From the cell containing the given text, extract its center point as (x, y) coordinate. 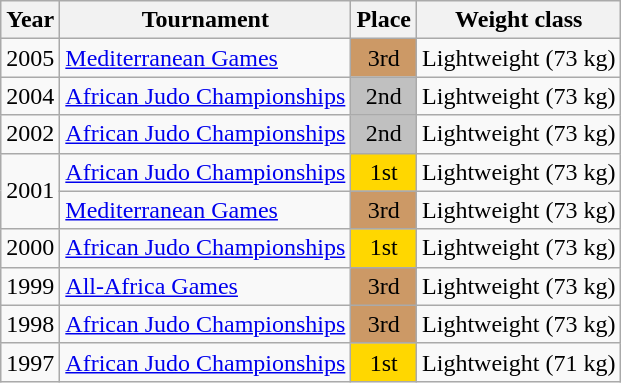
2002 (30, 134)
All-Africa Games (206, 286)
2004 (30, 96)
2001 (30, 191)
Lightweight (71 kg) (519, 362)
Weight class (519, 20)
Year (30, 20)
1997 (30, 362)
1998 (30, 324)
2000 (30, 248)
Place (384, 20)
2005 (30, 58)
1999 (30, 286)
Tournament (206, 20)
